Scan for the cell matching the given text and deliver its (X, Y) coordinate at center. 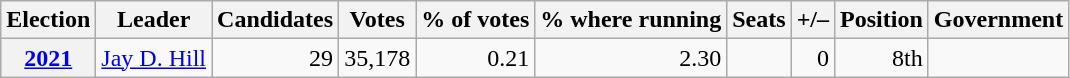
2021 (48, 58)
Government (998, 20)
Leader (154, 20)
8th (882, 58)
Votes (378, 20)
% of votes (476, 20)
Seats (759, 20)
0.21 (476, 58)
Election (48, 20)
29 (276, 58)
% where running (631, 20)
35,178 (378, 58)
+/– (812, 20)
Position (882, 20)
2.30 (631, 58)
Jay D. Hill (154, 58)
0 (812, 58)
Candidates (276, 20)
